Identify which cell holds the provided text, then report its (X, Y) central coordinate. 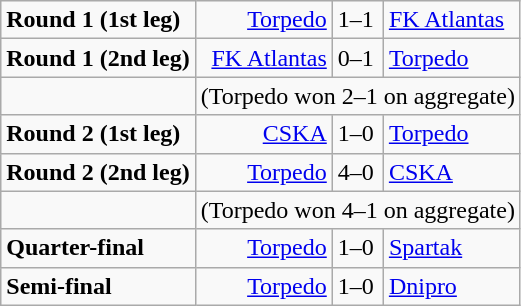
Round 1 (1st leg) (98, 20)
Quarter-final (98, 248)
0–1 (358, 58)
4–0 (358, 172)
(Torpedo won 4–1 on aggregate) (358, 210)
1–1 (358, 20)
Round 1 (2nd leg) (98, 58)
Spartak (452, 248)
Round 2 (2nd leg) (98, 172)
Dnipro (452, 286)
(Torpedo won 2–1 on aggregate) (358, 96)
Round 2 (1st leg) (98, 134)
Semi-final (98, 286)
